Determine the [x, y] coordinate at the center of the cell enclosing the given text.  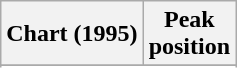
Peakposition [189, 34]
Chart (1995) [72, 34]
